Extract the [x, y] coordinate from the center of the cell holding the provided text.  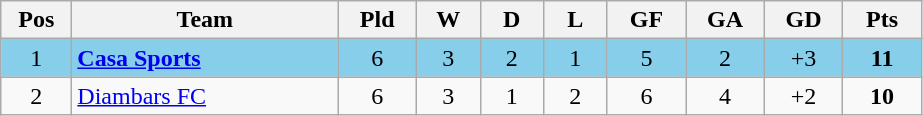
Pos [36, 20]
GF [646, 20]
11 [882, 58]
Diambars FC [205, 96]
4 [726, 96]
Casa Sports [205, 58]
W [448, 20]
GA [726, 20]
D [512, 20]
5 [646, 58]
10 [882, 96]
Pld [378, 20]
Team [205, 20]
+2 [804, 96]
L [576, 20]
Pts [882, 20]
GD [804, 20]
+3 [804, 58]
